Pinpoint the cell where the given text exists, returning its (X, Y) midpoint coordinate. 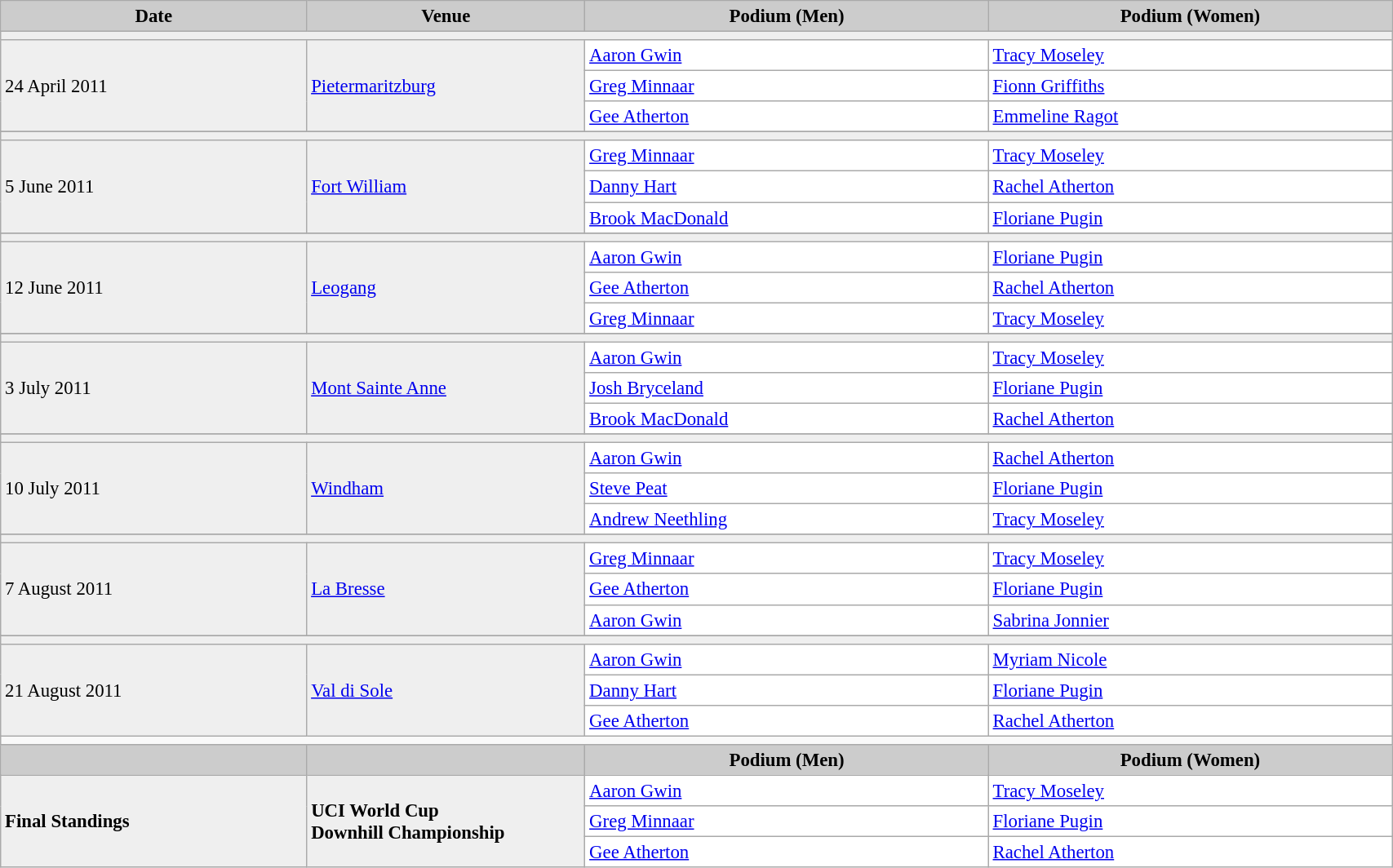
Mont Sainte Anne (446, 388)
Josh Bryceland (787, 388)
10 July 2011 (153, 489)
Venue (446, 16)
Fionn Griffiths (1190, 86)
12 June 2011 (153, 287)
Leogang (446, 287)
Sabrina Jonnier (1190, 620)
Andrew Neethling (787, 520)
Steve Peat (787, 489)
24 April 2011 (153, 86)
Date (153, 16)
3 July 2011 (153, 388)
Val di Sole (446, 690)
Windham (446, 489)
La Bresse (446, 589)
Emmeline Ragot (1190, 117)
Final Standings (153, 821)
Pietermaritzburg (446, 86)
21 August 2011 (153, 690)
7 August 2011 (153, 589)
UCI World Cup Downhill Championship (446, 821)
5 June 2011 (153, 186)
Fort William (446, 186)
Myriam Nicole (1190, 659)
